Pinpoint the cell where the given text exists, returning its [x, y] midpoint coordinate. 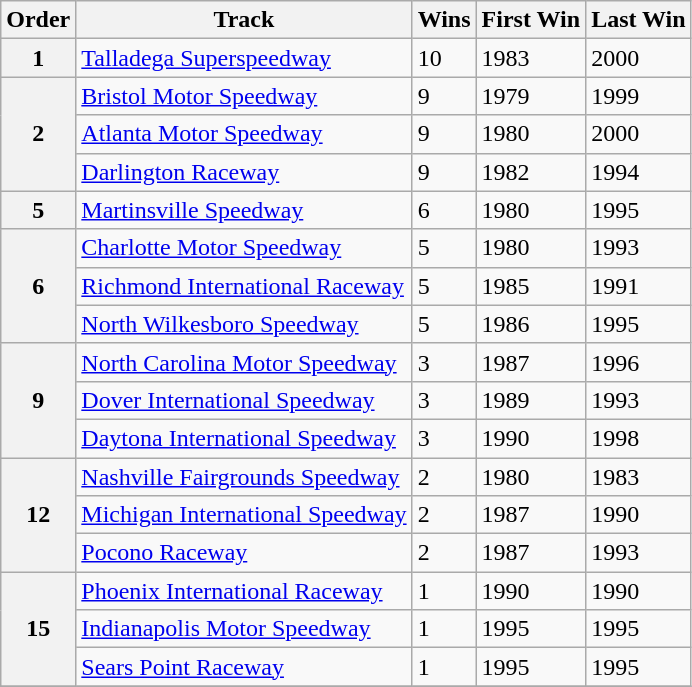
Pocono Raceway [244, 553]
Richmond International Raceway [244, 286]
1999 [639, 96]
1991 [639, 286]
Daytona International Speedway [244, 438]
Wins [444, 20]
Last Win [639, 20]
Atlanta Motor Speedway [244, 134]
15 [38, 629]
10 [444, 58]
First Win [531, 20]
1986 [531, 324]
Bristol Motor Speedway [244, 96]
Order [38, 20]
Michigan International Speedway [244, 515]
1985 [531, 286]
1996 [639, 362]
1982 [531, 172]
North Wilkesboro Speedway [244, 324]
1979 [531, 96]
North Carolina Motor Speedway [244, 362]
Charlotte Motor Speedway [244, 248]
Martinsville Speedway [244, 210]
Phoenix International Raceway [244, 591]
Sears Point Raceway [244, 667]
Nashville Fairgrounds Speedway [244, 477]
Dover International Speedway [244, 400]
Track [244, 20]
Indianapolis Motor Speedway [244, 629]
12 [38, 515]
1989 [531, 400]
Talladega Superspeedway [244, 58]
Darlington Raceway [244, 172]
1998 [639, 438]
1994 [639, 172]
